Capture the cell that displays the provided text and extract its (x, y) central coordinate. 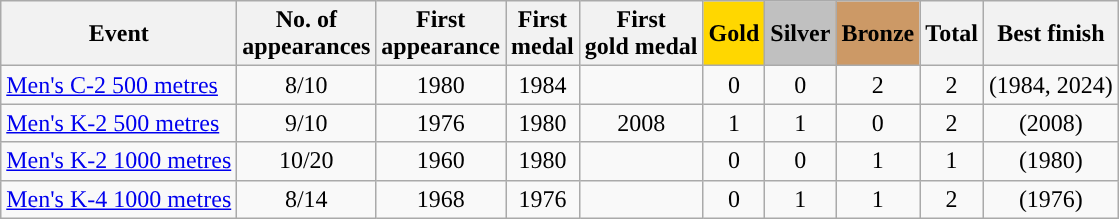
Silver (800, 34)
8/10 (306, 85)
Total (952, 34)
Men's C-2 500 metres (119, 85)
Best finish (1050, 34)
Men's K-4 1000 metres (119, 199)
Gold (734, 34)
9/10 (306, 123)
Men's K-2 500 metres (119, 123)
Firstmedal (543, 34)
10/20 (306, 161)
(1980) (1050, 161)
Firstappearance (441, 34)
Bronze (878, 34)
Men's K-2 1000 metres (119, 161)
(2008) (1050, 123)
(1976) (1050, 199)
8/14 (306, 199)
No. ofappearances (306, 34)
1984 (543, 85)
1960 (441, 161)
Event (119, 34)
(1984, 2024) (1050, 85)
1968 (441, 199)
2008 (641, 123)
Firstgold medal (641, 34)
